Return (x, y) of the center of cell containing provided text 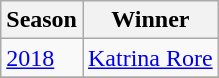
Season (42, 20)
Winner (150, 20)
Katrina Rore (150, 58)
2018 (42, 58)
